From the cell containing the given text, extract its center point as [X, Y] coordinate. 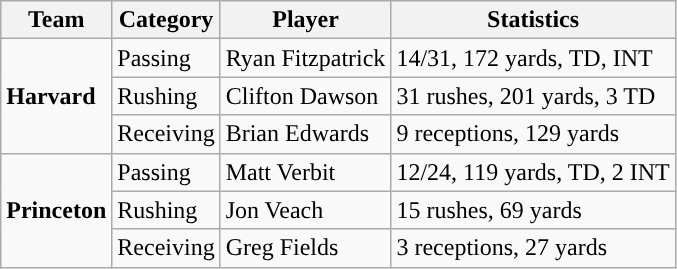
Brian Edwards [306, 134]
Jon Veach [306, 210]
Harvard [56, 96]
31 rushes, 201 yards, 3 TD [533, 96]
Matt Verbit [306, 172]
12/24, 119 yards, TD, 2 INT [533, 172]
15 rushes, 69 yards [533, 210]
Statistics [533, 20]
Clifton Dawson [306, 96]
Ryan Fitzpatrick [306, 58]
9 receptions, 129 yards [533, 134]
3 receptions, 27 yards [533, 248]
Team [56, 20]
Player [306, 20]
14/31, 172 yards, TD, INT [533, 58]
Greg Fields [306, 248]
Princeton [56, 210]
Category [166, 20]
